Capture the cell that displays the provided text and extract its (X, Y) central coordinate. 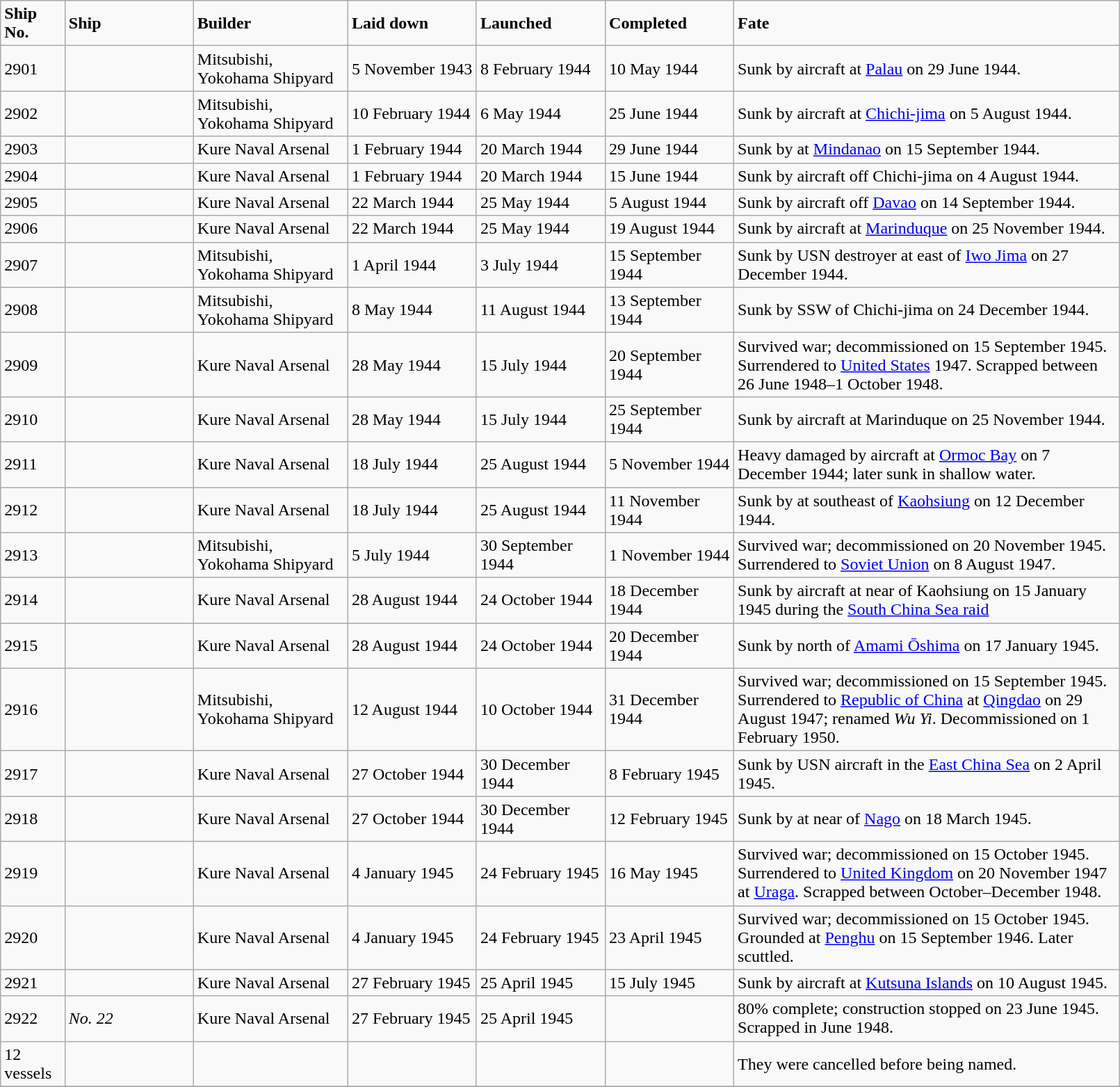
Heavy damaged by aircraft at Ormoc Bay on 7 December 1944; later sunk in shallow water. (927, 465)
23 April 1945 (670, 937)
13 September 1944 (670, 310)
29 June 1944 (670, 150)
8 May 1944 (412, 310)
20 September 1944 (670, 364)
16 May 1945 (670, 873)
8 February 1945 (670, 773)
2913 (33, 555)
12 August 1944 (412, 709)
2919 (33, 873)
3 July 1944 (541, 264)
12 February 1945 (670, 819)
Survived war; decommissioned on 15 October 1945. Grounded at Penghu on 15 September 1946. Later scuttled. (927, 937)
2917 (33, 773)
2912 (33, 509)
11 August 1944 (541, 310)
6 May 1944 (541, 114)
15 June 1944 (670, 176)
Sunk by USN aircraft in the East China Sea on 2 April 1945. (927, 773)
1 April 1944 (412, 264)
10 May 1944 (670, 68)
8 February 1944 (541, 68)
1 November 1944 (670, 555)
80% complete; construction stopped on 23 June 1945. Scrapped in June 1948. (927, 1018)
15 September 1944 (670, 264)
10 February 1944 (412, 114)
Laid down (412, 24)
2901 (33, 68)
Sunk by SSW of Chichi-jima on 24 December 1944. (927, 310)
11 November 1944 (670, 509)
2903 (33, 150)
Sunk by at southeast of Kaohsiung on 12 December 1944. (927, 509)
15 July 1945 (670, 983)
2922 (33, 1018)
2910 (33, 419)
Survived war; decommissioned on 20 November 1945. Surrendered to Soviet Union on 8 August 1947. (927, 555)
Fate (927, 24)
Sunk by aircraft at near of Kaohsiung on 15 January 1945 during the South China Sea raid (927, 601)
Sunk by aircraft off Davao on 14 September 1944. (927, 202)
2907 (33, 264)
18 December 1944 (670, 601)
2918 (33, 819)
5 July 1944 (412, 555)
Sunk by aircraft at Palau on 29 June 1944. (927, 68)
2906 (33, 229)
No. 22 (129, 1018)
Sunk by at Mindanao on 15 September 1944. (927, 150)
Sunk by aircraft at Kutsuna Islands on 10 August 1945. (927, 983)
Survived war; decommissioned on 15 October 1945. Surrendered to United Kingdom on 20 November 1947 at Uraga. Scrapped between October–December 1948. (927, 873)
2908 (33, 310)
2920 (33, 937)
20 December 1944 (670, 645)
30 September 1944 (541, 555)
Ship No. (33, 24)
2911 (33, 465)
2914 (33, 601)
Sunk by aircraft at Chichi-jima on 5 August 1944. (927, 114)
31 December 1944 (670, 709)
5 November 1944 (670, 465)
Sunk by aircraft off Chichi-jima on 4 August 1944. (927, 176)
2921 (33, 983)
2905 (33, 202)
5 November 1943 (412, 68)
Launched (541, 24)
Survived war; decommissioned on 15 September 1945. Surrendered to United States 1947. Scrapped between 26 June 1948–1 October 1948. (927, 364)
Sunk by north of Amami Ōshima on 17 January 1945. (927, 645)
25 September 1944 (670, 419)
12 vessels (33, 1064)
19 August 1944 (670, 229)
2902 (33, 114)
2916 (33, 709)
5 August 1944 (670, 202)
Sunk by USN destroyer at east of Iwo Jima on 27 December 1944. (927, 264)
2904 (33, 176)
Ship (129, 24)
Builder (270, 24)
10 October 1944 (541, 709)
They were cancelled before being named. (927, 1064)
25 June 1944 (670, 114)
Completed (670, 24)
Sunk by at near of Nago on 18 March 1945. (927, 819)
2915 (33, 645)
2909 (33, 364)
